Detect which cell encompasses the target text, then output its [x, y] center coordinate. 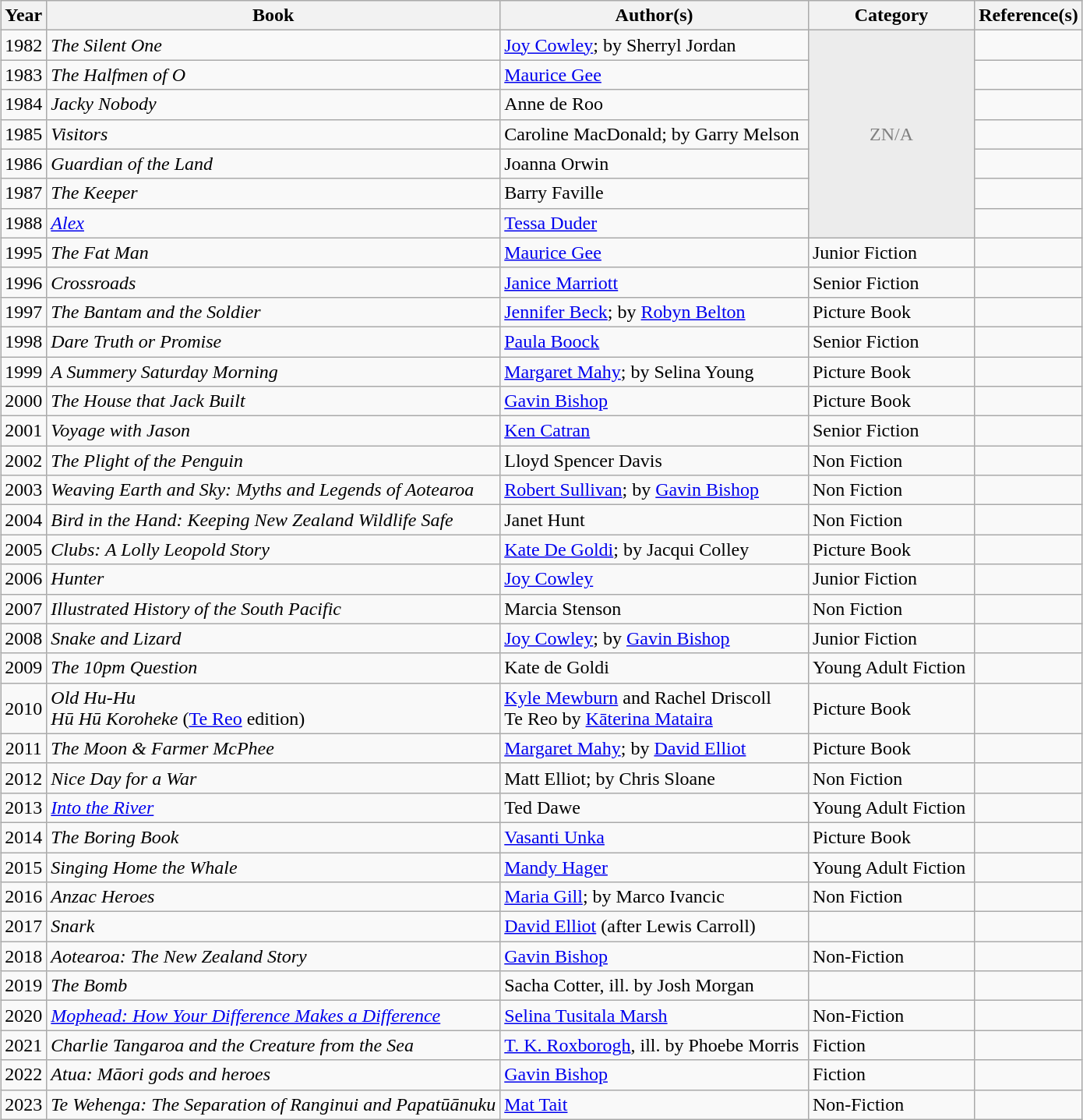
1996 [23, 282]
Illustrated History of the South Pacific [273, 609]
2020 [23, 1016]
The Bomb [273, 986]
Reference(s) [1028, 16]
2006 [23, 579]
Kate de Goldi [654, 668]
1999 [23, 372]
Mat Tait [654, 1104]
Ted Dawe [654, 807]
Singing Home the Whale [273, 867]
Kate De Goldi; by Jacqui Colley [654, 549]
Joy Cowley [654, 579]
2018 [23, 956]
Robert Sullivan; by Gavin Bishop [654, 490]
Charlie Tangaroa and the Creature from the Sea [273, 1045]
Alex [273, 223]
Maria Gill; by Marco Ivancic [654, 897]
Paula Boock [654, 341]
Atua: Māori gods and heroes [273, 1075]
The Silent One [273, 45]
The 10pm Question [273, 668]
The Halfmen of O [273, 75]
2011 [23, 748]
Marcia Stenson [654, 609]
Margaret Mahy; by David Elliot [654, 748]
2002 [23, 461]
2015 [23, 867]
Janet Hunt [654, 520]
Joy Cowley; by Sherryl Jordan [654, 45]
Bird in the Hand: Keeping New Zealand Wildlife Safe [273, 520]
Barry Faville [654, 193]
Into the River [273, 807]
2007 [23, 609]
The Boring Book [273, 837]
2016 [23, 897]
2005 [23, 549]
Book [273, 16]
The Bantam and the Soldier [273, 312]
Lloyd Spencer Davis [654, 461]
2017 [23, 927]
Old Hu-HuHū Hū Koroheke (Te Reo edition) [273, 708]
Jennifer Beck; by Robyn Belton [654, 312]
Snake and Lizard [273, 638]
Category [891, 16]
2000 [23, 401]
Caroline MacDonald; by Garry Melson [654, 134]
2022 [23, 1075]
T. K. Roxborogh, ill. by Phoebe Morris [654, 1045]
Jacky Nobody [273, 104]
The Plight of the Penguin [273, 461]
The Moon & Farmer McPhee [273, 748]
Matt Elliot; by Chris Sloane [654, 778]
2014 [23, 837]
2013 [23, 807]
1985 [23, 134]
Visitors [273, 134]
1983 [23, 75]
1986 [23, 164]
Janice Marriott [654, 282]
The Keeper [273, 193]
1997 [23, 312]
1988 [23, 223]
Snark [273, 927]
2019 [23, 986]
Mophead: How Your Difference Makes a Difference [273, 1016]
Dare Truth or Promise [273, 341]
Sacha Cotter, ill. by Josh Morgan [654, 986]
Aotearoa: The New Zealand Story [273, 956]
David Elliot (after Lewis Carroll) [654, 927]
Margaret Mahy; by Selina Young [654, 372]
1984 [23, 104]
2012 [23, 778]
Mandy Hager [654, 867]
Voyage with Jason [273, 431]
2008 [23, 638]
Weaving Earth and Sky: Myths and Legends of Aotearoa [273, 490]
Tessa Duder [654, 223]
2023 [23, 1104]
Anne de Roo [654, 104]
2004 [23, 520]
Year [23, 16]
Te Wehenga: The Separation of Ranginui and Papatūānuku [273, 1104]
2003 [23, 490]
Kyle Mewburn and Rachel DriscollTe Reo by Kāterina Mataira [654, 708]
1982 [23, 45]
1995 [23, 253]
1998 [23, 341]
Clubs: A Lolly Leopold Story [273, 549]
The House that Jack Built [273, 401]
2009 [23, 668]
Anzac Heroes [273, 897]
Selina Tusitala Marsh [654, 1016]
ZN/A [891, 134]
Joanna Orwin [654, 164]
A Summery Saturday Morning [273, 372]
Vasanti Unka [654, 837]
Crossroads [273, 282]
2010 [23, 708]
Joy Cowley; by Gavin Bishop [654, 638]
The Fat Man [273, 253]
Hunter [273, 579]
1987 [23, 193]
Nice Day for a War [273, 778]
2001 [23, 431]
Ken Catran [654, 431]
Guardian of the Land [273, 164]
2021 [23, 1045]
Author(s) [654, 16]
